Search for the cell housing the specified text and yield its [X, Y] center coordinate. 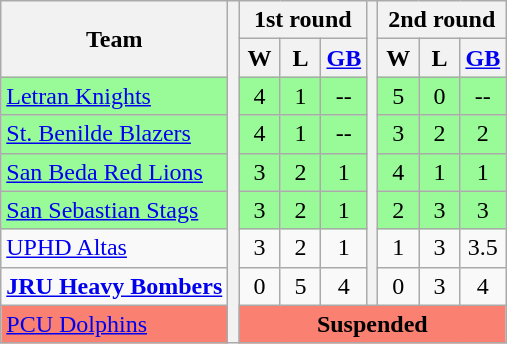
Letran Knights [114, 96]
1st round [303, 20]
JRU Heavy Bombers [114, 286]
2nd round [442, 20]
San Beda Red Lions [114, 172]
San Sebastian Stags [114, 210]
PCU Dolphins [114, 324]
UPHD Altas [114, 248]
3.5 [483, 248]
Team [114, 39]
Suspended [372, 324]
St. Benilde Blazers [114, 134]
